Determine the [x, y] coordinate at the center of the cell enclosing the given text.  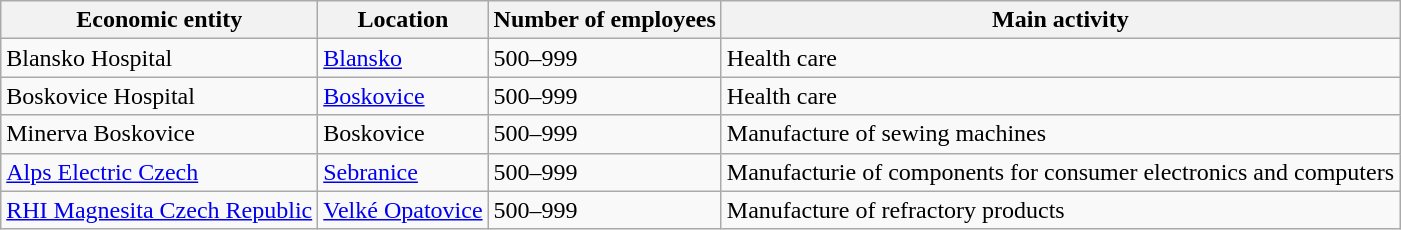
Sebranice [403, 172]
Location [403, 20]
Blansko Hospital [160, 58]
Velké Opatovice [403, 210]
Manufacturie of components for consumer electronics and computers [1060, 172]
Main activity [1060, 20]
Manufacture of sewing machines [1060, 134]
Number of employees [604, 20]
Manufacture of refractory products [1060, 210]
Economic entity [160, 20]
Minerva Boskovice [160, 134]
RHI Magnesita Czech Republic [160, 210]
Boskovice Hospital [160, 96]
Blansko [403, 58]
Alps Electric Czech [160, 172]
